Determine the (x, y) coordinate at the center of the cell enclosing the given text.  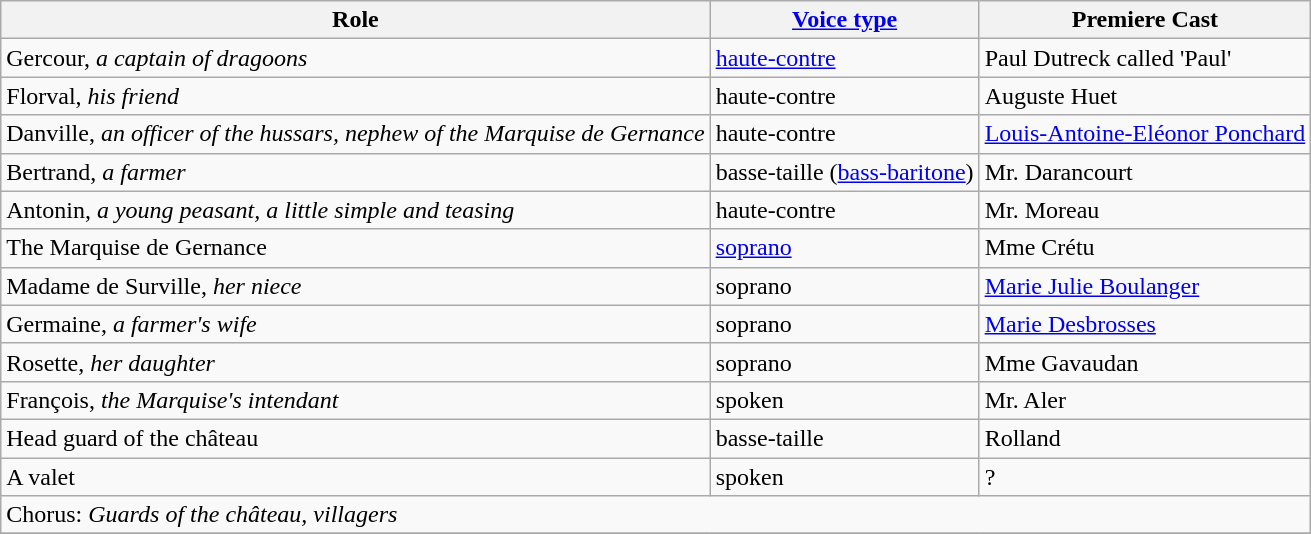
? (1145, 477)
Louis-Antoine-Eléonor Ponchard (1145, 134)
Marie Desbrosses (1145, 324)
basse-taille (bass-baritone) (844, 172)
Premiere Cast (1145, 20)
Paul Dutreck called 'Paul' (1145, 58)
Mme Crétu (1145, 248)
Mr. Aler (1145, 400)
Marie Julie Boulanger (1145, 286)
Danville, an officer of the hussars, nephew of the Marquise de Gernance (356, 134)
Mr. Moreau (1145, 210)
Bertrand, a farmer (356, 172)
Head guard of the château (356, 438)
Mme Gavaudan (1145, 362)
Rosette, her daughter (356, 362)
François, the Marquise's intendant (356, 400)
Voice type (844, 20)
Germaine, a farmer's wife (356, 324)
The Marquise de Gernance (356, 248)
Madame de Surville, her niece (356, 286)
basse-taille (844, 438)
Gercour, a captain of dragoons (356, 58)
Role (356, 20)
Auguste Huet (1145, 96)
Antonin, a young peasant, a little simple and teasing (356, 210)
Florval, his friend (356, 96)
Chorus: Guards of the château, villagers (656, 515)
Rolland (1145, 438)
Mr. Darancourt (1145, 172)
A valet (356, 477)
